Search for the cell housing the specified text and yield its [X, Y] center coordinate. 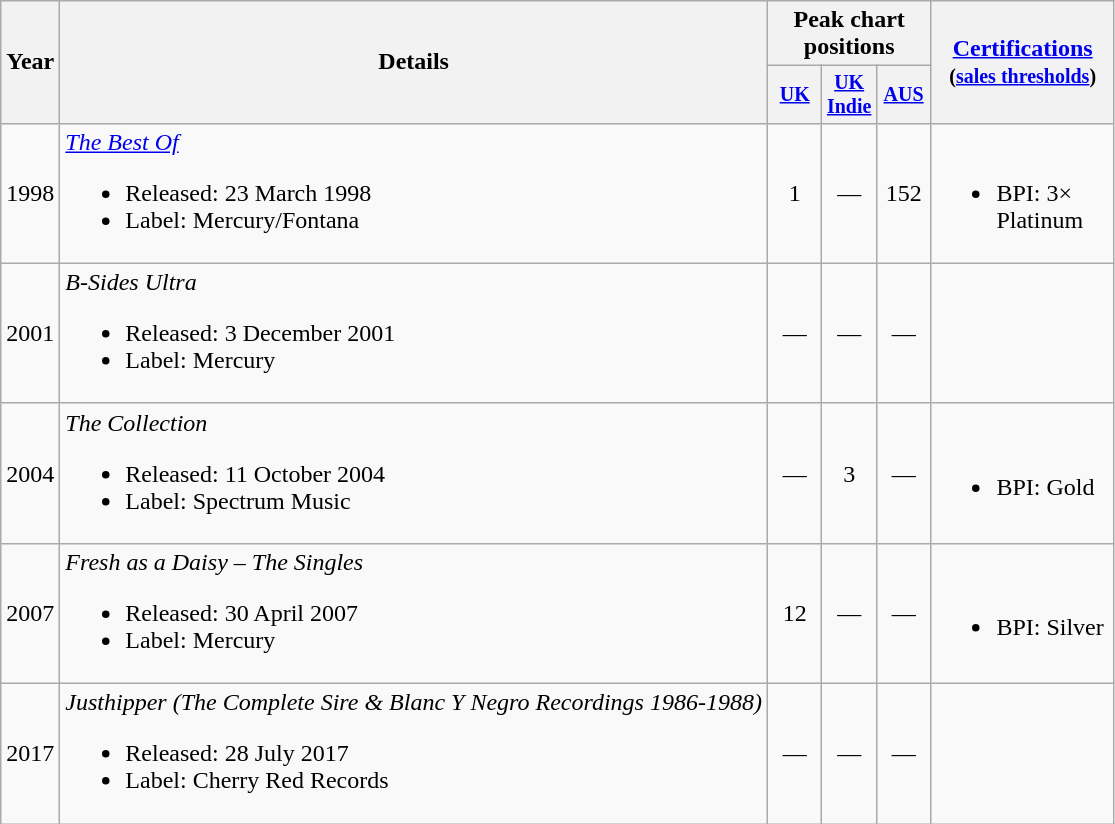
Justhipper (The Complete Sire & Blanc Y Negro Recordings 1986-1988)Released: 28 July 2017Label: Cherry Red Records [414, 753]
Peak chart positions [848, 34]
AUS [903, 94]
2004 [30, 473]
2001 [30, 333]
152 [903, 193]
3 [849, 473]
2017 [30, 753]
UK Indie [849, 94]
B-Sides UltraReleased: 3 December 2001Label: Mercury [414, 333]
Fresh as a Daisy – The SinglesReleased: 30 April 2007Label: Mercury [414, 613]
1998 [30, 193]
UK [794, 94]
1 [794, 193]
The CollectionReleased: 11 October 2004Label: Spectrum Music [414, 473]
Certifications(sales thresholds) [1023, 62]
The Best OfReleased: 23 March 1998Label: Mercury/Fontana [414, 193]
Details [414, 62]
Year [30, 62]
BPI: Gold [1023, 473]
BPI: Silver [1023, 613]
BPI: 3× Platinum [1023, 193]
12 [794, 613]
2007 [30, 613]
